Scan for the cell matching the given text and deliver its [X, Y] coordinate at center. 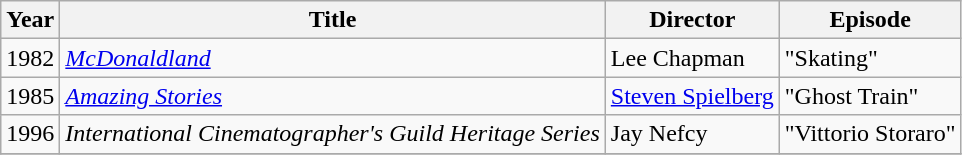
"Ghost Train" [870, 96]
1996 [30, 134]
1982 [30, 58]
1985 [30, 96]
Lee Chapman [692, 58]
Year [30, 20]
International Cinematographer's Guild Heritage Series [332, 134]
McDonaldland [332, 58]
Steven Spielberg [692, 96]
Amazing Stories [332, 96]
"Skating" [870, 58]
"Vittorio Storaro" [870, 134]
Episode [870, 20]
Jay Nefcy [692, 134]
Title [332, 20]
Director [692, 20]
